Output the [X, Y] coordinate of the center of the cell containing the given text.  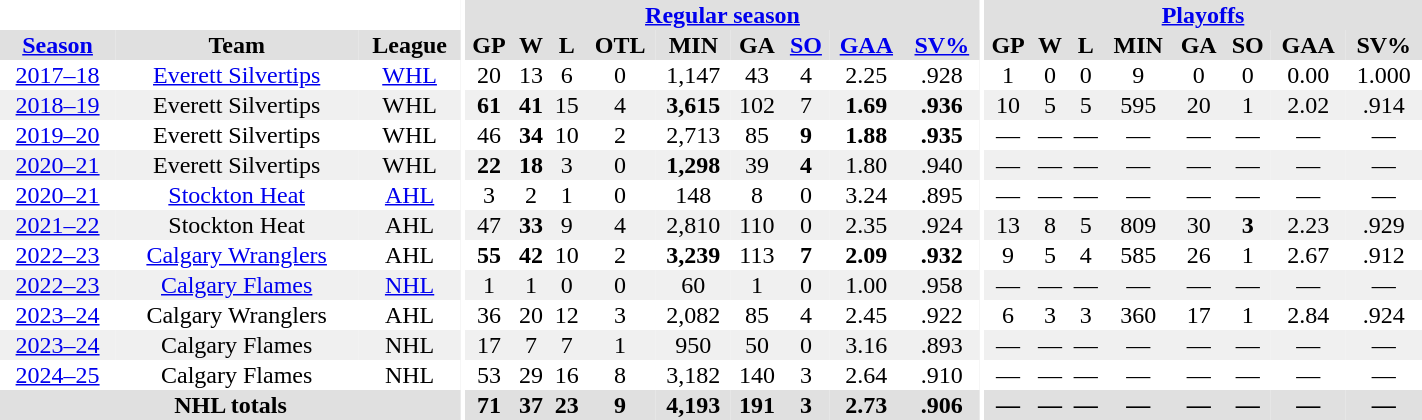
41 [531, 105]
2.25 [866, 75]
.922 [942, 315]
29 [531, 375]
.936 [942, 105]
2019–20 [58, 135]
League [410, 45]
.932 [942, 255]
1.80 [866, 165]
46 [489, 135]
26 [1199, 255]
2.45 [866, 315]
110 [757, 225]
3.16 [866, 345]
2.09 [866, 255]
53 [489, 375]
71 [489, 405]
191 [757, 405]
.929 [1384, 225]
1.88 [866, 135]
Regular season [722, 15]
3,239 [694, 255]
15 [567, 105]
3,182 [694, 375]
42 [531, 255]
47 [489, 225]
.928 [942, 75]
39 [757, 165]
33 [531, 225]
30 [1199, 225]
102 [757, 105]
2,713 [694, 135]
36 [489, 315]
.940 [942, 165]
3,615 [694, 105]
37 [531, 405]
.914 [1384, 105]
.912 [1384, 255]
0.00 [1308, 75]
1.000 [1384, 75]
148 [694, 195]
113 [757, 255]
950 [694, 345]
.910 [942, 375]
2.35 [866, 225]
.895 [942, 195]
2017–18 [58, 75]
585 [1138, 255]
1,147 [694, 75]
Team [236, 45]
23 [567, 405]
NHL totals [230, 405]
2.67 [1308, 255]
.906 [942, 405]
Season [58, 45]
1.00 [866, 285]
60 [694, 285]
2,082 [694, 315]
2021–22 [58, 225]
2,810 [694, 225]
140 [757, 375]
3.24 [866, 195]
OTL [620, 45]
22 [489, 165]
.935 [942, 135]
809 [1138, 225]
2.02 [1308, 105]
1.69 [866, 105]
Playoffs [1203, 15]
2018–19 [58, 105]
2.64 [866, 375]
360 [1138, 315]
2.23 [1308, 225]
2.73 [866, 405]
61 [489, 105]
18 [531, 165]
55 [489, 255]
1,298 [694, 165]
34 [531, 135]
16 [567, 375]
12 [567, 315]
50 [757, 345]
.958 [942, 285]
.893 [942, 345]
43 [757, 75]
2024–25 [58, 375]
2.84 [1308, 315]
4,193 [694, 405]
595 [1138, 105]
